Return (x, y) of the center of cell containing provided text 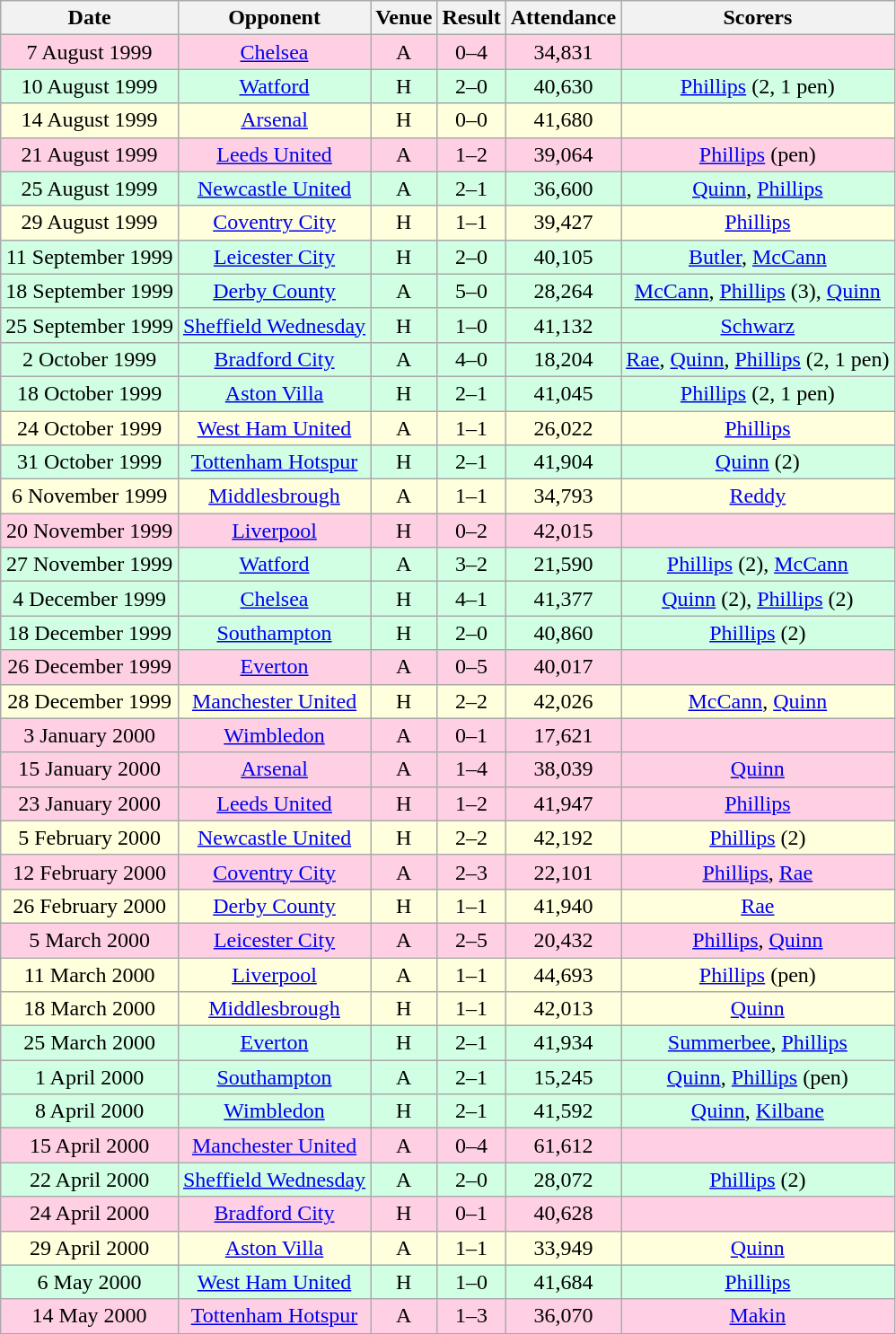
25 March 2000 (90, 1043)
41,940 (563, 906)
McCann, Quinn (758, 701)
20,432 (563, 940)
41,045 (563, 393)
0–2 (471, 531)
Butler, McCann (758, 257)
41,592 (563, 1111)
Phillips, Rae (758, 872)
1–4 (471, 769)
42,192 (563, 838)
25 August 1999 (90, 189)
41,934 (563, 1043)
39,064 (563, 154)
6 May 2000 (90, 1282)
4–0 (471, 359)
40,628 (563, 1214)
40,017 (563, 667)
1 April 2000 (90, 1077)
23 January 2000 (90, 803)
40,860 (563, 633)
2 October 1999 (90, 359)
29 August 1999 (90, 223)
14 May 2000 (90, 1316)
4–1 (471, 599)
Phillips, Quinn (758, 940)
Venue (404, 18)
27 November 1999 (90, 565)
29 April 2000 (90, 1248)
40,630 (563, 86)
Quinn (2) (758, 462)
15,245 (563, 1077)
42,015 (563, 531)
41,680 (563, 120)
0–0 (471, 120)
24 October 1999 (90, 428)
Quinn (2), Phillips (2) (758, 599)
7 August 1999 (90, 52)
25 September 1999 (90, 325)
Opponent (274, 18)
28 December 1999 (90, 701)
15 April 2000 (90, 1145)
22,101 (563, 872)
1–3 (471, 1316)
10 August 1999 (90, 86)
Quinn, Phillips (758, 189)
Makin (758, 1316)
31 October 1999 (90, 462)
42,013 (563, 1009)
41,904 (563, 462)
41,377 (563, 599)
18 December 1999 (90, 633)
18,204 (563, 359)
39,427 (563, 223)
12 February 2000 (90, 872)
Phillips (2), McCann (758, 565)
18 October 1999 (90, 393)
3–2 (471, 565)
8 April 2000 (90, 1111)
Scorers (758, 18)
41,947 (563, 803)
Attendance (563, 18)
Rae (758, 906)
Quinn, Kilbane (758, 1111)
Result (471, 18)
38,039 (563, 769)
40,105 (563, 257)
Reddy (758, 496)
Rae, Quinn, Phillips (2, 1 pen) (758, 359)
20 November 1999 (90, 531)
Quinn, Phillips (pen) (758, 1077)
36,600 (563, 189)
28,072 (563, 1180)
26,022 (563, 428)
36,070 (563, 1316)
41,684 (563, 1282)
34,831 (563, 52)
Summerbee, Phillips (758, 1043)
24 April 2000 (90, 1214)
2–3 (471, 872)
26 December 1999 (90, 667)
28,264 (563, 291)
Schwarz (758, 325)
0–5 (471, 667)
21 August 1999 (90, 154)
4 December 1999 (90, 599)
11 March 2000 (90, 974)
5 February 2000 (90, 838)
11 September 1999 (90, 257)
61,612 (563, 1145)
3 January 2000 (90, 735)
McCann, Phillips (3), Quinn (758, 291)
5 March 2000 (90, 940)
17,621 (563, 735)
14 August 1999 (90, 120)
26 February 2000 (90, 906)
34,793 (563, 496)
15 January 2000 (90, 769)
33,949 (563, 1248)
2–5 (471, 940)
21,590 (563, 565)
Date (90, 18)
5–0 (471, 291)
42,026 (563, 701)
6 November 1999 (90, 496)
22 April 2000 (90, 1180)
18 March 2000 (90, 1009)
41,132 (563, 325)
44,693 (563, 974)
18 September 1999 (90, 291)
